Find where the given text appears and provide that cell's center as [X, Y] coordinate. 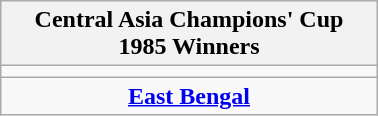
Central Asia Champions' Cup1985 Winners [189, 34]
East Bengal [189, 96]
